Locate the cell with the specified text and output its [x, y] center coordinate. 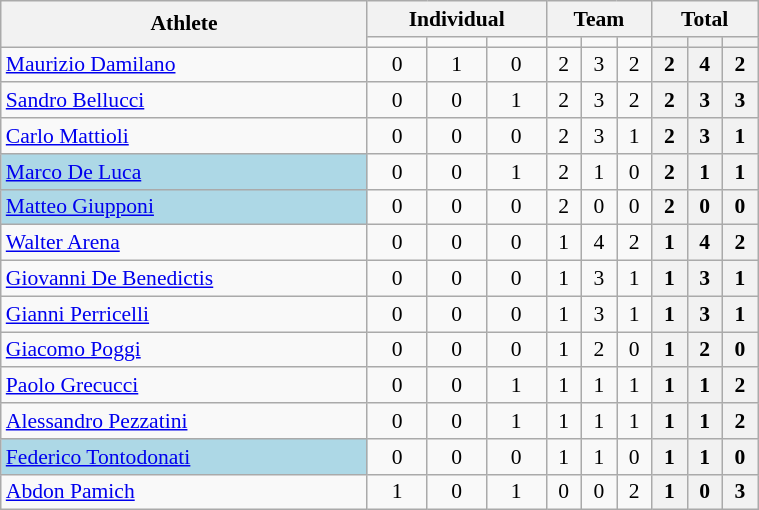
Walter Arena [184, 243]
Athlete [184, 24]
Abdon Pamich [184, 492]
Team [599, 19]
Maurizio Damilano [184, 65]
Sandro Bellucci [184, 101]
Giacomo Poggi [184, 350]
Matteo Giupponi [184, 207]
Giovanni De Benedictis [184, 279]
Gianni Perricelli [184, 314]
Individual [456, 19]
Carlo Mattioli [184, 136]
Marco De Luca [184, 172]
Federico Tontodonati [184, 457]
Total [705, 19]
Alessandro Pezzatini [184, 421]
Paolo Grecucci [184, 386]
